Scan for the cell matching the given text and deliver its (x, y) coordinate at center. 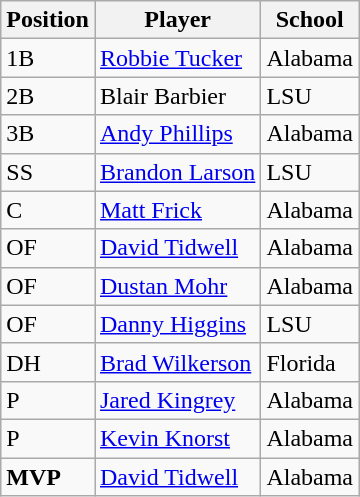
Brandon Larson (177, 172)
Robbie Tucker (177, 58)
Jared Kingrey (177, 400)
DH (48, 362)
Danny Higgins (177, 324)
Player (177, 20)
Blair Barbier (177, 96)
Position (48, 20)
Kevin Knorst (177, 438)
1B (48, 58)
C (48, 210)
SS (48, 172)
School (310, 20)
Matt Frick (177, 210)
MVP (48, 477)
Florida (310, 362)
Dustan Mohr (177, 286)
2B (48, 96)
Brad Wilkerson (177, 362)
3B (48, 134)
Andy Phillips (177, 134)
